Provide the [X, Y] coordinate of the cell's center where the given text is located.  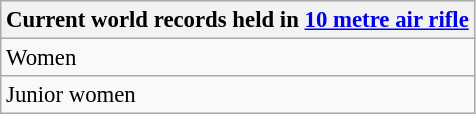
Current world records held in 10 metre air rifle [238, 20]
Junior women [238, 95]
Women [238, 58]
